Locate the cell with the specified text and output its [x, y] center coordinate. 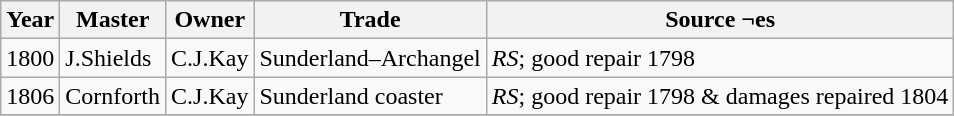
RS; good repair 1798 [720, 58]
1800 [30, 58]
RS; good repair 1798 & damages repaired 1804 [720, 96]
Sunderland–Archangel [370, 58]
Source ¬es [720, 20]
Owner [210, 20]
Year [30, 20]
J.Shields [113, 58]
Cornforth [113, 96]
Master [113, 20]
Trade [370, 20]
Sunderland coaster [370, 96]
1806 [30, 96]
